Locate the cell with the specified text and output its (x, y) center coordinate. 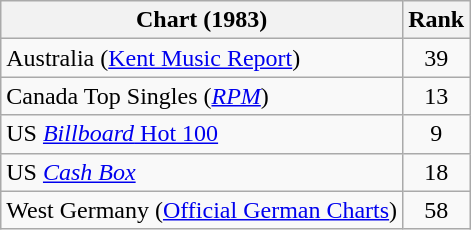
Australia (Kent Music Report) (202, 58)
Rank (436, 20)
18 (436, 172)
9 (436, 134)
US Cash Box (202, 172)
39 (436, 58)
Canada Top Singles (RPM) (202, 96)
Chart (1983) (202, 20)
US Billboard Hot 100 (202, 134)
West Germany (Official German Charts) (202, 210)
13 (436, 96)
58 (436, 210)
